Determine the [x, y] coordinate at the center of the cell enclosing the given text.  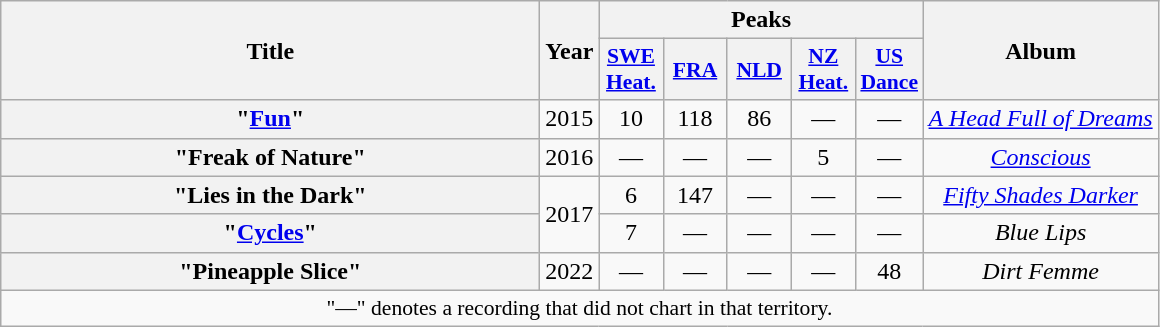
Album [1040, 50]
Year [570, 50]
USDance [889, 70]
"Lies in the Dark" [270, 195]
2017 [570, 214]
Title [270, 50]
Blue Lips [1040, 233]
"Fun" [270, 119]
Peaks [761, 20]
48 [889, 271]
Dirt Femme [1040, 271]
"Pineapple Slice" [270, 271]
Conscious [1040, 157]
7 [631, 233]
86 [759, 119]
2015 [570, 119]
NLD [759, 70]
NZHeat. [823, 70]
"Cycles" [270, 233]
"Freak of Nature" [270, 157]
SWEHeat. [631, 70]
118 [695, 119]
"—" denotes a recording that did not chart in that territory. [580, 308]
2016 [570, 157]
147 [695, 195]
A Head Full of Dreams [1040, 119]
2022 [570, 271]
10 [631, 119]
6 [631, 195]
5 [823, 157]
Fifty Shades Darker [1040, 195]
FRA [695, 70]
